Return the (X, Y) coordinate for the center point of the cell that contains the specified text.  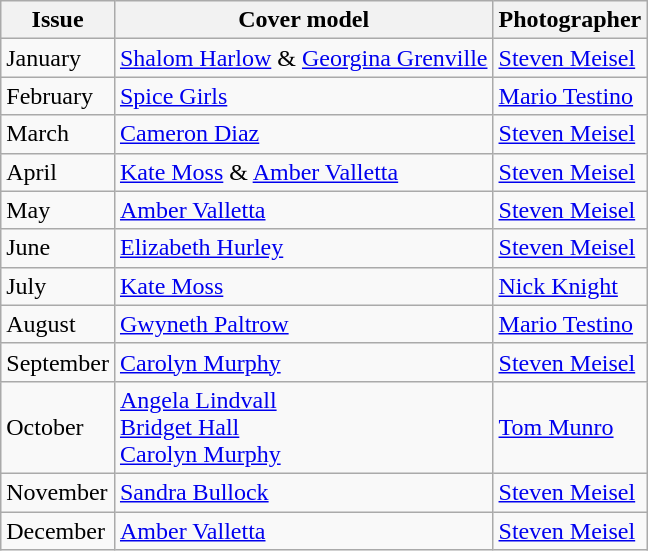
Elizabeth Hurley (304, 248)
Gwyneth Paltrow (304, 324)
March (58, 134)
Nick Knight (570, 286)
August (58, 324)
Carolyn Murphy (304, 362)
February (58, 96)
Angela LindvallBridget HallCarolyn Murphy (304, 427)
Kate Moss (304, 286)
May (58, 210)
Kate Moss & Amber Valletta (304, 172)
Photographer (570, 20)
June (58, 248)
October (58, 427)
December (58, 531)
Cover model (304, 20)
Sandra Bullock (304, 492)
July (58, 286)
Cameron Diaz (304, 134)
April (58, 172)
Issue (58, 20)
January (58, 58)
Spice Girls (304, 96)
September (58, 362)
November (58, 492)
Tom Munro (570, 427)
Shalom Harlow & Georgina Grenville (304, 58)
